Return [X, Y] of the center of cell containing provided text 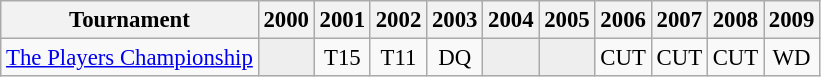
WD [792, 58]
2006 [623, 20]
2001 [342, 20]
The Players Championship [130, 58]
DQ [455, 58]
2007 [679, 20]
2008 [735, 20]
T11 [398, 58]
T15 [342, 58]
2002 [398, 20]
2000 [286, 20]
2005 [567, 20]
Tournament [130, 20]
2003 [455, 20]
2009 [792, 20]
2004 [511, 20]
